Determine the [x, y] coordinate at the center of the cell enclosing the given text.  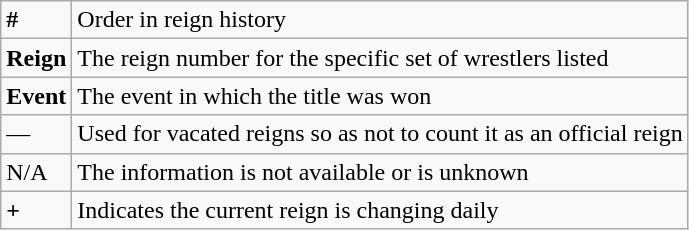
Event [36, 96]
Used for vacated reigns so as not to count it as an official reign [380, 134]
The event in which the title was won [380, 96]
Reign [36, 58]
The reign number for the specific set of wrestlers listed [380, 58]
+ [36, 210]
Order in reign history [380, 20]
N/A [36, 172]
— [36, 134]
# [36, 20]
Indicates the current reign is changing daily [380, 210]
The information is not available or is unknown [380, 172]
